Scan for the cell matching the given text and deliver its [x, y] coordinate at center. 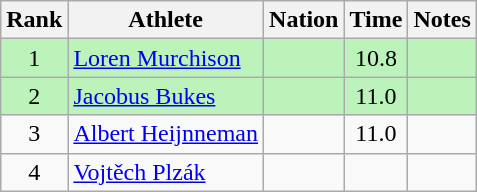
4 [34, 172]
Athlete [166, 20]
3 [34, 134]
Vojtěch Plzák [166, 172]
Loren Murchison [166, 58]
2 [34, 96]
Jacobus Bukes [166, 96]
10.8 [376, 58]
Notes [442, 20]
Nation [304, 20]
Time [376, 20]
1 [34, 58]
Rank [34, 20]
Albert Heijnneman [166, 134]
